Provide the [X, Y] coordinate of the cell's center where the given text is located.  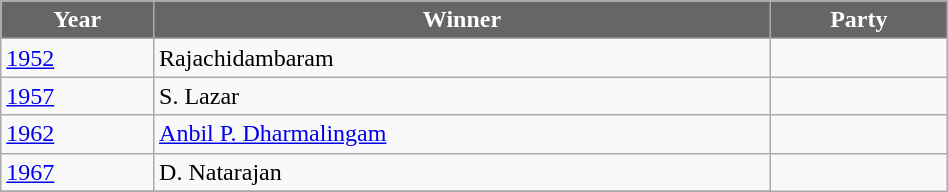
Rajachidambaram [462, 58]
S. Lazar [462, 96]
Winner [462, 20]
Year [78, 20]
Anbil P. Dharmalingam [462, 134]
1962 [78, 134]
D. Natarajan [462, 172]
1957 [78, 96]
1967 [78, 172]
1952 [78, 58]
Party [858, 20]
